For the text-containing cell, return its midpoint in (X, Y) coordinate format. 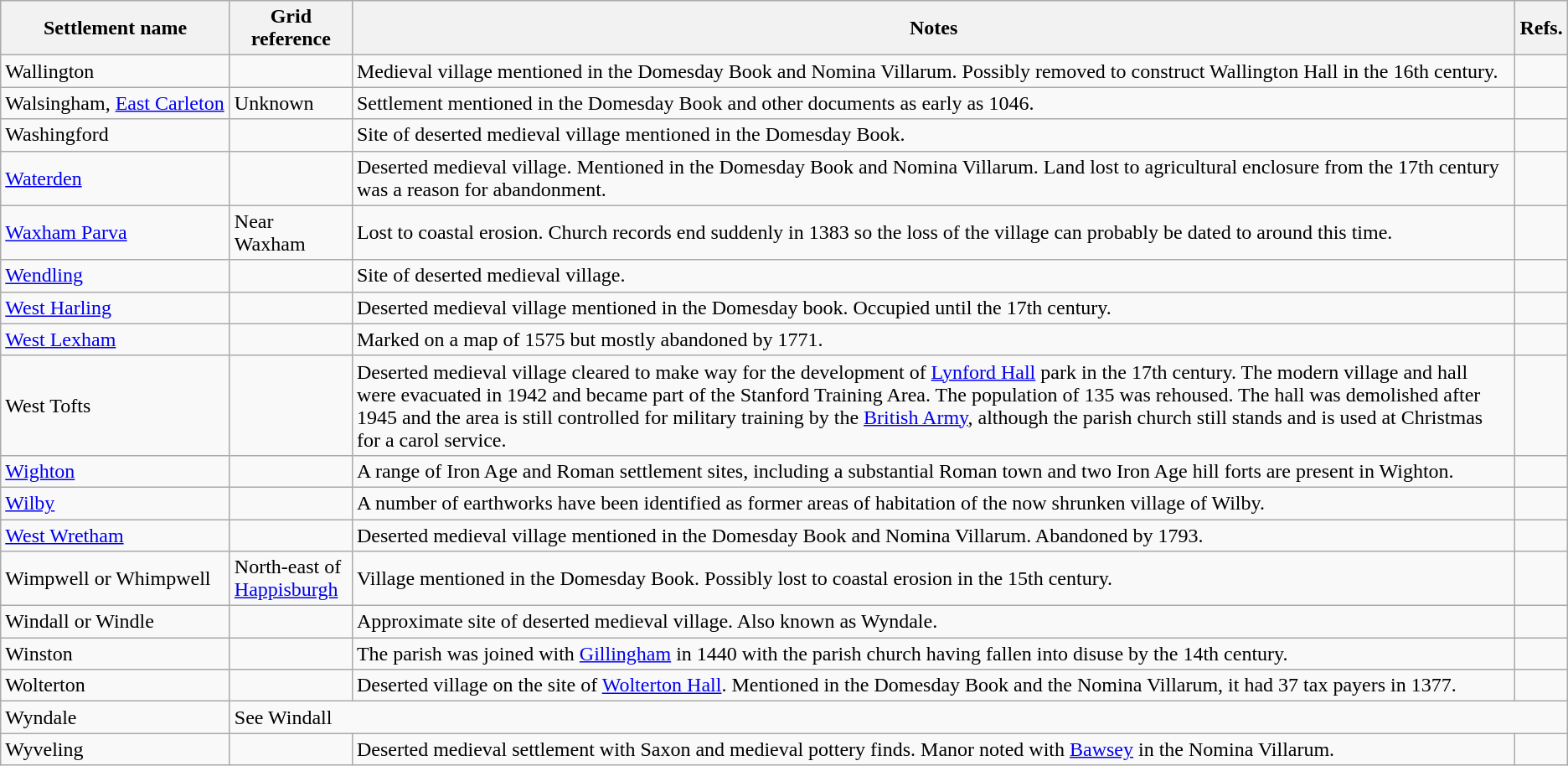
West Harling (116, 308)
Deserted medieval village mentioned in the Domesday book. Occupied until the 17th century. (933, 308)
Washingford (116, 135)
Deserted village on the site of Wolterton Hall. Mentioned in the Domesday Book and the Nomina Villarum, it had 37 tax payers in 1377. (933, 686)
West Lexham (116, 339)
West Tofts (116, 406)
Winston (116, 654)
Wallington (116, 71)
Windall or Windle (116, 622)
Village mentioned in the Domesday Book. Possibly lost to coastal erosion in the 15th century. (933, 578)
Notes (933, 28)
West Wretham (116, 536)
Wighton (116, 471)
Wendling (116, 276)
Grid reference (291, 28)
A range of Iron Age and Roman settlement sites, including a substantial Roman town and two Iron Age hill forts are present in Wighton. (933, 471)
Marked on a map of 1575 but mostly abandoned by 1771. (933, 339)
Unknown (291, 103)
Waxham Parva (116, 233)
Deserted medieval settlement with Saxon and medieval pottery finds. Manor noted with Bawsey in the Nomina Villarum. (933, 749)
A number of earthworks have been identified as former areas of habitation of the now shrunken village of Wilby. (933, 503)
Walsingham, East Carleton (116, 103)
Wolterton (116, 686)
North-east of Happisburgh (291, 578)
Waterden (116, 178)
Medieval village mentioned in the Domesday Book and Nomina Villarum. Possibly removed to construct Wallington Hall in the 16th century. (933, 71)
Approximate site of deserted medieval village. Also known as Wyndale. (933, 622)
See Windall (898, 717)
Refs. (1541, 28)
Near Waxham (291, 233)
Wyndale (116, 717)
Settlement name (116, 28)
Wyveling (116, 749)
Site of deserted medieval village. (933, 276)
Settlement mentioned in the Domesday Book and other documents as early as 1046. (933, 103)
Lost to coastal erosion. Church records end suddenly in 1383 so the loss of the village can probably be dated to around this time. (933, 233)
Site of deserted medieval village mentioned in the Domesday Book. (933, 135)
Wimpwell or Whimpwell (116, 578)
Wilby (116, 503)
Deserted medieval village mentioned in the Domesday Book and Nomina Villarum. Abandoned by 1793. (933, 536)
The parish was joined with Gillingham in 1440 with the parish church having fallen into disuse by the 14th century. (933, 654)
